Find where the given text appears and provide that cell's center as [x, y] coordinate. 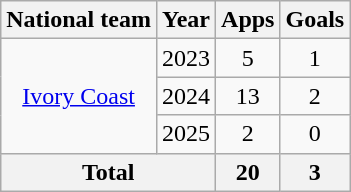
1 [315, 58]
Apps [248, 20]
Total [108, 172]
0 [315, 134]
2023 [186, 58]
Ivory Coast [79, 96]
13 [248, 96]
5 [248, 58]
2025 [186, 134]
Goals [315, 20]
Year [186, 20]
2024 [186, 96]
3 [315, 172]
20 [248, 172]
National team [79, 20]
